Provide the (X, Y) coordinate of the cell's center where the given text is located.  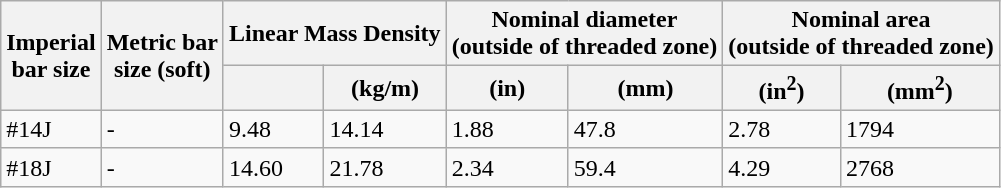
2.78 (782, 129)
Metric barsize (soft) (162, 56)
59.4 (645, 167)
2768 (920, 167)
(kg/m) (385, 88)
9.48 (273, 129)
2.34 (507, 167)
Nominal diameter(outside of threaded zone) (584, 34)
Imperialbar size (51, 56)
(in) (507, 88)
1794 (920, 129)
21.78 (385, 167)
#18J (51, 167)
(in2) (782, 88)
14.14 (385, 129)
#14J (51, 129)
(mm) (645, 88)
1.88 (507, 129)
14.60 (273, 167)
4.29 (782, 167)
Nominal area(outside of threaded zone) (862, 34)
(mm2) (920, 88)
Linear Mass Density (334, 34)
47.8 (645, 129)
